Detect which cell encompasses the target text, then output its [x, y] center coordinate. 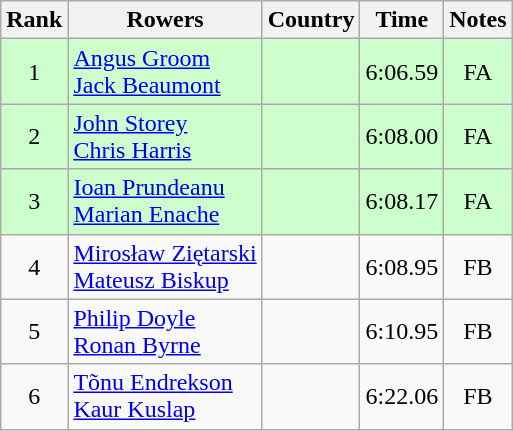
2 [34, 136]
Notes [478, 20]
6:08.17 [402, 202]
Rank [34, 20]
John StoreyChris Harris [165, 136]
6:10.95 [402, 332]
6 [34, 396]
6:08.00 [402, 136]
Time [402, 20]
Rowers [165, 20]
Mirosław ZiętarskiMateusz Biskup [165, 266]
6:08.95 [402, 266]
Country [311, 20]
6:06.59 [402, 72]
4 [34, 266]
6:22.06 [402, 396]
1 [34, 72]
3 [34, 202]
Angus GroomJack Beaumont [165, 72]
Tõnu EndreksonKaur Kuslap [165, 396]
Philip DoyleRonan Byrne [165, 332]
Ioan PrundeanuMarian Enache [165, 202]
5 [34, 332]
